Return [x, y] of the center of cell containing provided text 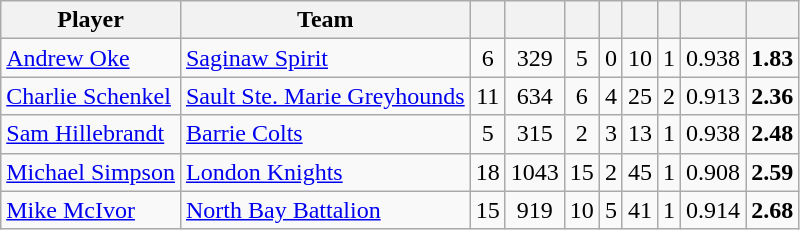
25 [640, 96]
45 [640, 172]
Andrew Oke [91, 58]
315 [534, 134]
Sault Ste. Marie Greyhounds [325, 96]
Team [325, 20]
13 [640, 134]
634 [534, 96]
London Knights [325, 172]
Saginaw Spirit [325, 58]
Charlie Schenkel [91, 96]
2.59 [772, 172]
0 [610, 58]
11 [488, 96]
2.68 [772, 210]
0.908 [714, 172]
Mike McIvor [91, 210]
Barrie Colts [325, 134]
18 [488, 172]
Player [91, 20]
0.914 [714, 210]
Michael Simpson [91, 172]
0.913 [714, 96]
2.36 [772, 96]
329 [534, 58]
2.48 [772, 134]
North Bay Battalion [325, 210]
41 [640, 210]
Sam Hillebrandt [91, 134]
3 [610, 134]
919 [534, 210]
1.83 [772, 58]
4 [610, 96]
1043 [534, 172]
